Detect which cell encompasses the target text, then output its [x, y] center coordinate. 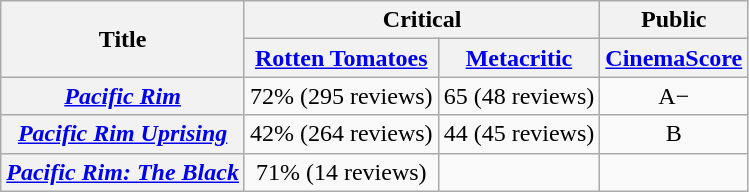
Critical [422, 20]
72% (295 reviews) [341, 96]
Pacific Rim Uprising [123, 134]
Pacific Rim: The Black [123, 172]
65 (48 reviews) [519, 96]
71% (14 reviews) [341, 172]
Metacritic [519, 58]
42% (264 reviews) [341, 134]
Pacific Rim [123, 96]
44 (45 reviews) [519, 134]
CinemaScore [674, 58]
A− [674, 96]
Title [123, 39]
B [674, 134]
Rotten Tomatoes [341, 58]
Public [674, 20]
